Return (X, Y) of the center of cell containing provided text 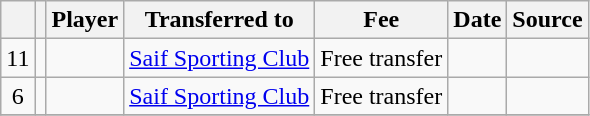
Player (85, 20)
Fee (382, 20)
Transferred to (220, 20)
11 (18, 58)
Source (548, 20)
Date (478, 20)
6 (18, 96)
